For the text-containing cell, return its midpoint in [x, y] coordinate format. 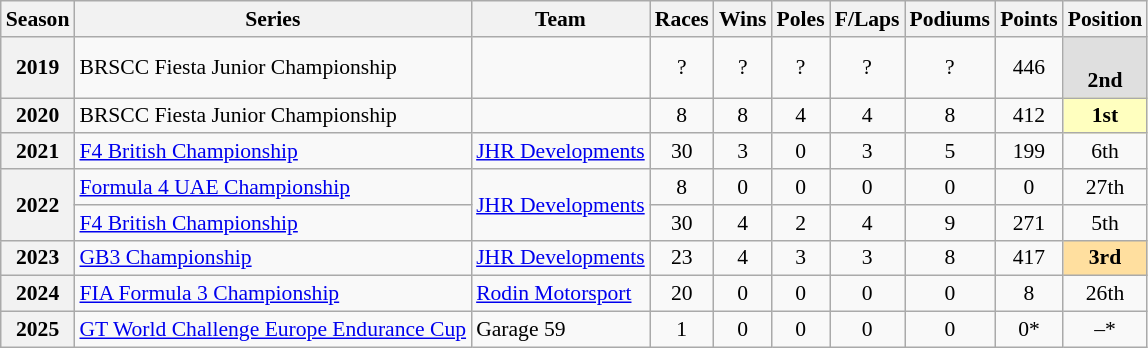
2021 [38, 152]
GB3 Championship [272, 258]
2 [801, 223]
2024 [38, 294]
Garage 59 [560, 330]
Position [1105, 19]
5 [950, 152]
Podiums [950, 19]
Formula 4 UAE Championship [272, 187]
271 [1029, 223]
F/Laps [868, 19]
Series [272, 19]
6th [1105, 152]
1 [682, 330]
GT World Challenge Europe Endurance Cup [272, 330]
2025 [38, 330]
1st [1105, 116]
Season [38, 19]
Rodin Motorsport [560, 294]
Poles [801, 19]
412 [1029, 116]
Races [682, 19]
0* [1029, 330]
3rd [1105, 258]
Team [560, 19]
446 [1029, 68]
FIA Formula 3 Championship [272, 294]
Wins [743, 19]
20 [682, 294]
2022 [38, 204]
199 [1029, 152]
Points [1029, 19]
417 [1029, 258]
2020 [38, 116]
2019 [38, 68]
5th [1105, 223]
26th [1105, 294]
–* [1105, 330]
2nd [1105, 68]
27th [1105, 187]
9 [950, 223]
2023 [38, 258]
23 [682, 258]
